Provide the (X, Y) coordinate of the cell's center where the given text is located.  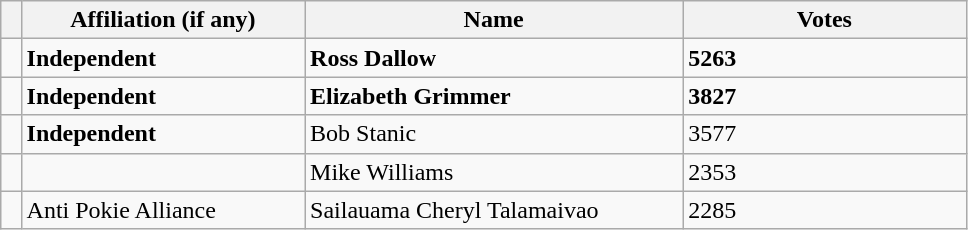
5263 (825, 58)
Ross Dallow (494, 58)
Anti Pokie Alliance (163, 210)
Sailauama Cheryl Talamaivao (494, 210)
Name (494, 20)
2285 (825, 210)
Elizabeth Grimmer (494, 96)
Votes (825, 20)
Affiliation (if any) (163, 20)
3827 (825, 96)
3577 (825, 134)
Bob Stanic (494, 134)
Mike Williams (494, 172)
2353 (825, 172)
